Provide the (x, y) coordinate of the cell's center where the given text is located.  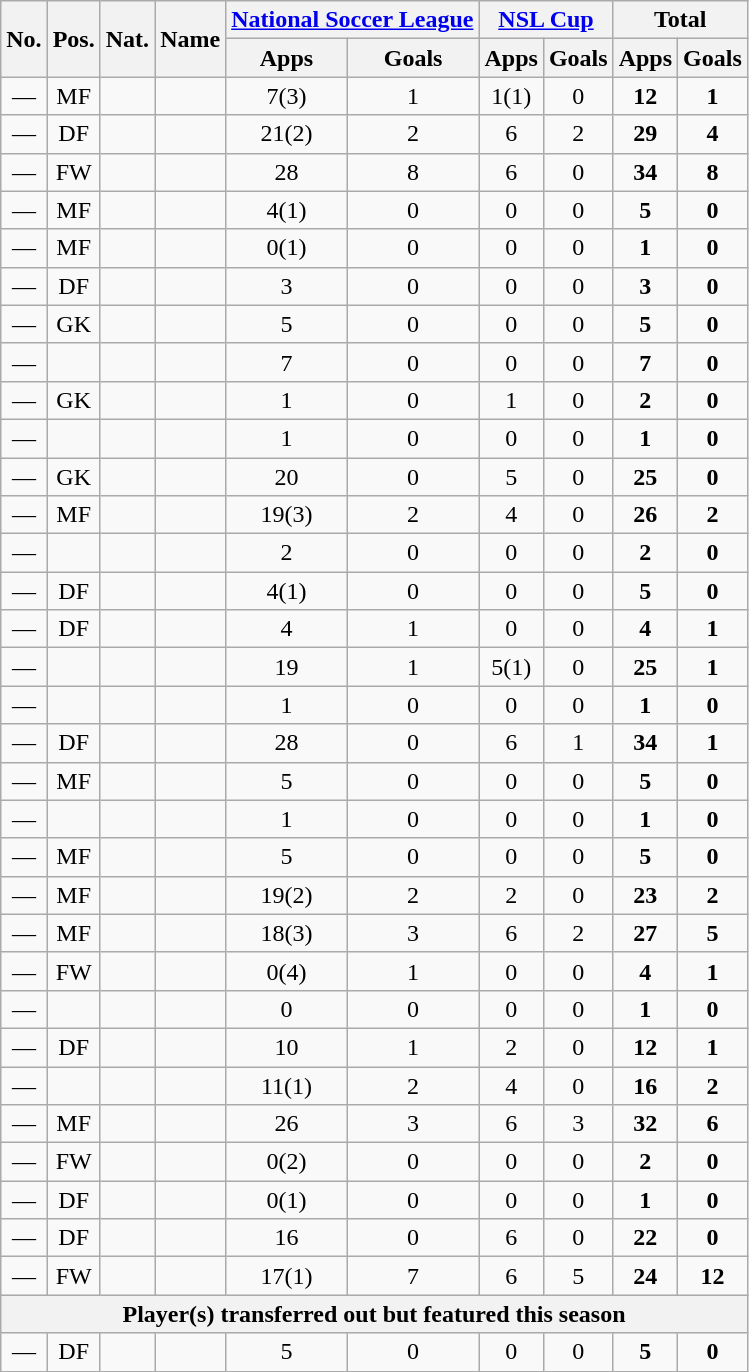
18(3) (287, 933)
5(1) (511, 667)
0(4) (287, 971)
32 (645, 1124)
24 (645, 1276)
11(1) (287, 1085)
0(2) (287, 1162)
23 (645, 895)
7(3) (287, 96)
22 (645, 1238)
19 (287, 667)
29 (645, 134)
Name (190, 39)
17(1) (287, 1276)
NSL Cup (546, 20)
19(3) (287, 515)
Nat. (127, 39)
1(1) (511, 96)
20 (287, 477)
No. (24, 39)
Pos. (74, 39)
19(2) (287, 895)
Total (680, 20)
10 (287, 1047)
National Soccer League (352, 20)
21(2) (287, 134)
27 (645, 933)
Player(s) transferred out but featured this season (374, 1314)
